Locate the cell with the specified text and output its [X, Y] center coordinate. 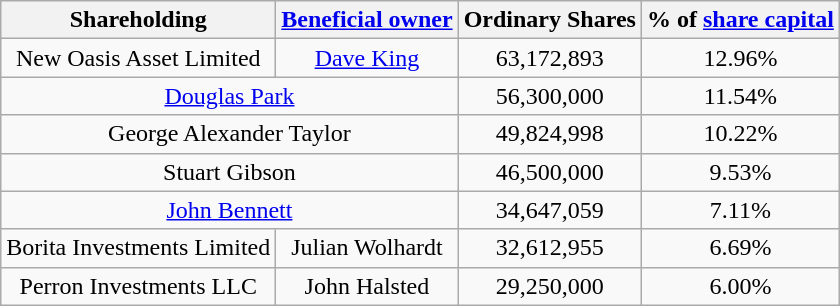
Dave King [367, 58]
Julian Wolhardt [367, 248]
12.96% [740, 58]
George Alexander Taylor [230, 134]
29,250,000 [550, 286]
34,647,059 [550, 210]
49,824,998 [550, 134]
John Halsted [367, 286]
9.53% [740, 172]
63,172,893 [550, 58]
32,612,955 [550, 248]
56,300,000 [550, 96]
11.54% [740, 96]
Stuart Gibson [230, 172]
John Bennett [230, 210]
6.69% [740, 248]
7.11% [740, 210]
46,500,000 [550, 172]
Beneficial owner [367, 20]
% of share capital [740, 20]
Perron Investments LLC [138, 286]
10.22% [740, 134]
Shareholding [138, 20]
6.00% [740, 286]
Borita Investments Limited [138, 248]
Ordinary Shares [550, 20]
Douglas Park [230, 96]
New Oasis Asset Limited [138, 58]
